Search for the cell housing the specified text and yield its (X, Y) center coordinate. 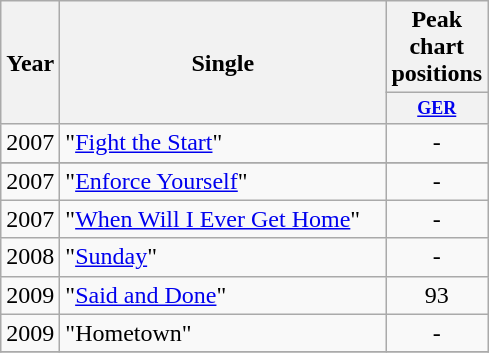
"Sunday" (223, 257)
Peak chart positions (437, 47)
GER (437, 108)
93 (437, 295)
"Enforce Yourself" (223, 181)
"When Will I Ever Get Home" (223, 219)
"Hometown" (223, 333)
"Fight the Start" (223, 143)
Year (30, 62)
"Said and Done" (223, 295)
2008 (30, 257)
Single (223, 62)
